Return the [X, Y] coordinate for the center point of the cell that contains the specified text.  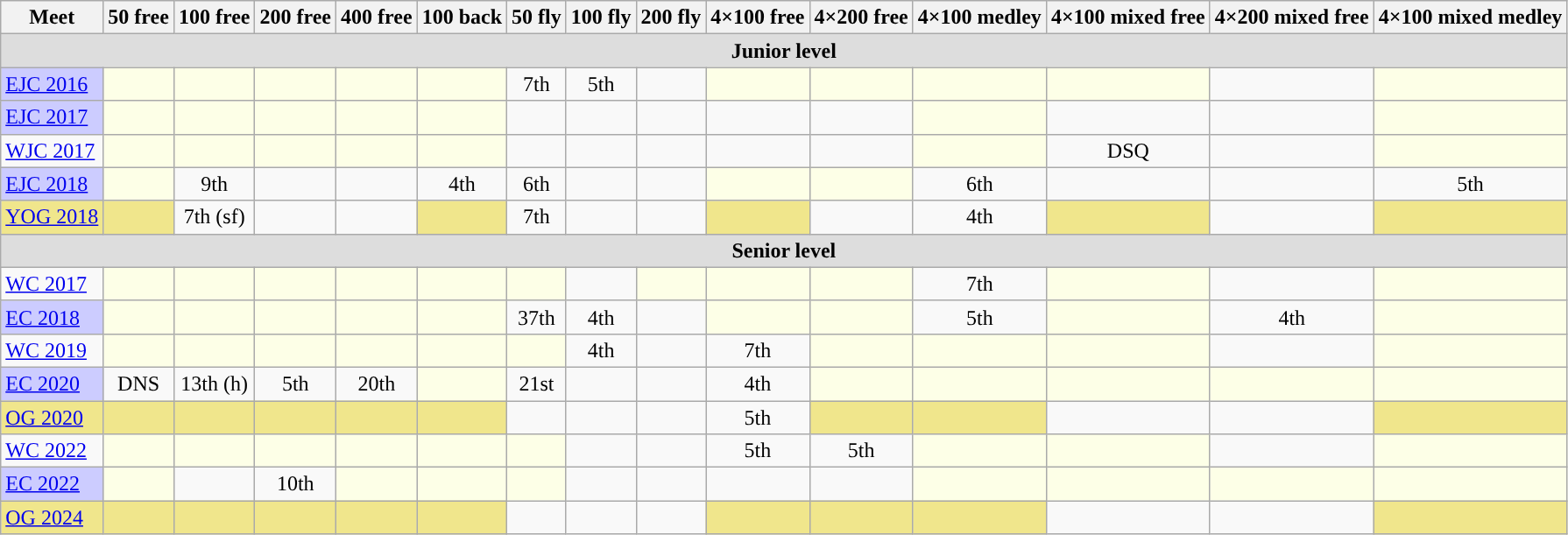
50 free [138, 18]
YOG 2018 [53, 217]
100 free [214, 18]
4×100 mixed medley [1470, 18]
400 free [377, 18]
EJC 2018 [53, 184]
4×100 medley [979, 18]
4×100 free [758, 18]
100 fly [601, 18]
WC 2017 [53, 284]
EJC 2016 [53, 84]
WC 2022 [53, 451]
Senior level [784, 250]
DSQ [1128, 151]
EJC 2017 [53, 117]
4×200 mixed free [1291, 18]
DNS [138, 384]
100 back [462, 18]
7th (sf) [214, 217]
50 fly [537, 18]
WJC 2017 [53, 151]
EC 2020 [53, 384]
10th [296, 484]
WC 2019 [53, 350]
200 fly [671, 18]
200 free [296, 18]
EC 2022 [53, 484]
OG 2024 [53, 517]
EC 2018 [53, 317]
20th [377, 384]
37th [537, 317]
4×100 mixed free [1128, 18]
21st [537, 384]
9th [214, 184]
13th (h) [214, 384]
4×200 free [861, 18]
Meet [53, 18]
Junior level [784, 51]
OG 2020 [53, 418]
